Capture the cell that displays the provided text and extract its [x, y] central coordinate. 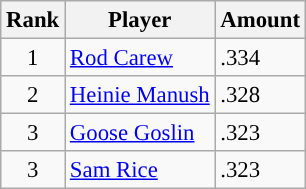
Amount [260, 20]
Rod Carew [140, 58]
2 [33, 95]
.334 [260, 58]
Goose Goslin [140, 133]
1 [33, 58]
Heinie Manush [140, 95]
Player [140, 20]
Sam Rice [140, 170]
Rank [33, 20]
.328 [260, 95]
